Return [x, y] of the center of cell containing provided text 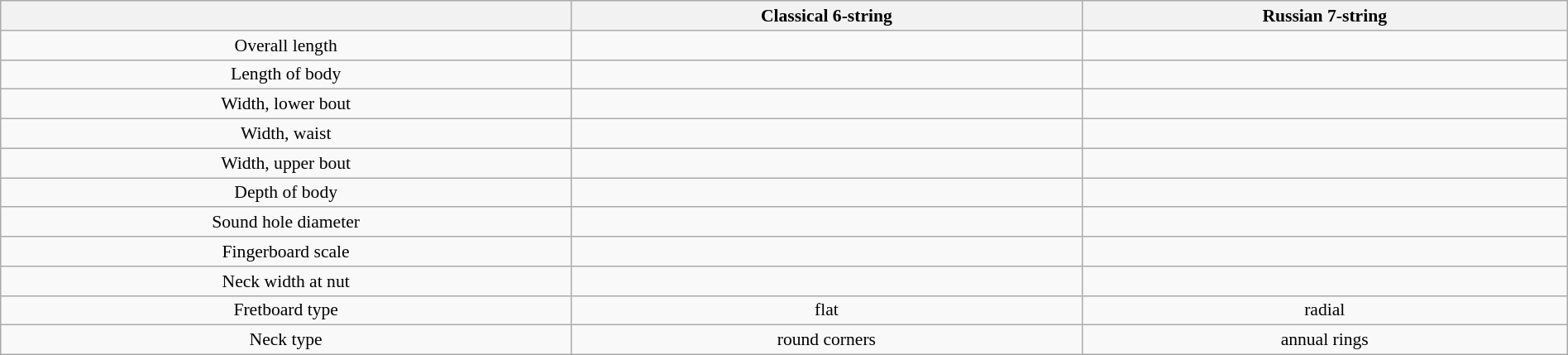
round corners [827, 340]
Width, waist [286, 133]
Fretboard type [286, 310]
Neck type [286, 340]
Russian 7-string [1325, 16]
flat [827, 310]
Width, lower bout [286, 104]
Neck width at nut [286, 281]
Depth of body [286, 192]
annual rings [1325, 340]
Fingerboard scale [286, 252]
radial [1325, 310]
Classical 6-string [827, 16]
Length of body [286, 74]
Width, upper bout [286, 163]
Overall length [286, 45]
Sound hole diameter [286, 222]
